Find where the given text appears and provide that cell's center as (X, Y) coordinate. 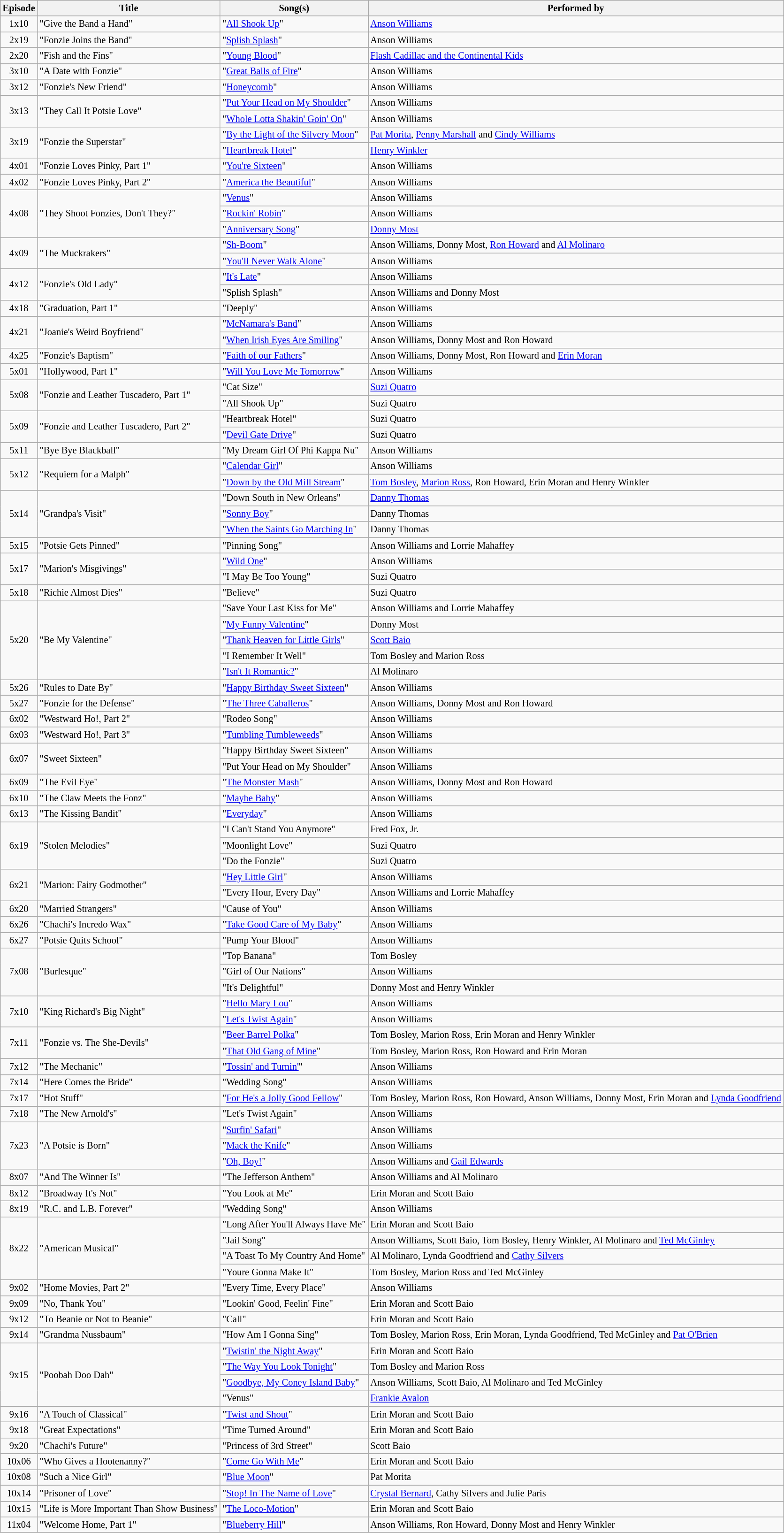
"Sh-Boom" (294, 245)
Title (129, 8)
"Here Comes the Bride" (129, 1082)
"The Three Caballeros" (294, 703)
"Potsie Gets Pinned" (129, 545)
Tom Bosley, Marion Ross, Erin Moran, Lynda Goodfriend, Ted McGinley and Pat O'Brien (576, 1335)
"No, Thank You" (129, 1303)
5x01 (19, 371)
4x08 (19, 213)
"Fonzie and Leather Tuscadero, Part 2" (129, 426)
"Mack the Knife" (294, 1146)
5x11 (19, 451)
Anson Williams, Ron Howard, Donny Most and Henry Winkler (576, 1525)
5x12 (19, 474)
8x07 (19, 1177)
"Do the Fonzie" (294, 861)
3x10 (19, 71)
"Sonny Boy" (294, 514)
"Marion: Fairy Godmother" (129, 884)
"R.C. and L.B. Forever" (129, 1209)
"Chachi's Future" (129, 1446)
Anson Williams and Gail Edwards (576, 1161)
6x10 (19, 798)
"Married Strangers" (129, 909)
"Rodeo Song" (294, 719)
"Fonzie's New Friend" (129, 87)
"Calendar Girl" (294, 466)
"Blueberry Hill" (294, 1525)
"Tossin' and Turnin'" (294, 1066)
Henry Winkler (576, 150)
"The Kissing Bandit" (129, 814)
6x07 (19, 759)
"And The Winner Is" (129, 1177)
4x18 (19, 308)
4x25 (19, 356)
"The Muckrakers" (129, 253)
"Chachi's Incredo Wax" (129, 924)
"The New Arnold's" (129, 1114)
Al Molinaro, Lynda Goodfriend and Cathy Silvers (576, 1256)
"Down by the Old Mill Stream" (294, 482)
"Potsie Quits School" (129, 940)
4x01 (19, 166)
"Grandpa's Visit" (129, 514)
"The Evil Eye" (129, 782)
"Pump Your Blood" (294, 940)
"Westward Ho!, Part 3" (129, 735)
"Fonzie vs. The She-Devils" (129, 1043)
"Take Good Care of My Baby" (294, 924)
6x03 (19, 735)
Anson Williams, Scott Baio, Tom Bosley, Henry Winkler, Al Molinaro and Ted McGinley (576, 1241)
"Give the Band a Hand" (129, 24)
"I Remember It Well" (294, 656)
"Twistin' the Night Away" (294, 1351)
"Hello Mary Lou" (294, 1004)
Donny Most and Henry Winkler (576, 988)
Episode (19, 8)
6x27 (19, 940)
"Rules to Date By" (129, 688)
"How Am I Gonna Sing" (294, 1335)
8x12 (19, 1193)
3x12 (19, 87)
9x16 (19, 1414)
"My Dream Girl Of Phi Kappa Nu" (294, 451)
"My Funny Valentine" (294, 624)
"A Potsie is Born" (129, 1145)
"Great Expectations" (129, 1430)
4x12 (19, 284)
9x18 (19, 1430)
"Top Banana" (294, 956)
Tom Bosley, Marion Ross and Ted McGinley (576, 1272)
"A Toast To My Country And Home" (294, 1256)
"Oh, Boy!" (294, 1161)
9x09 (19, 1303)
"I May Be Too Young" (294, 577)
"They Shoot Fonzies, Don't They?" (129, 213)
"When Irish Eyes Are Smiling" (294, 340)
"Stop! In The Name of Love" (294, 1493)
5x20 (19, 640)
10x14 (19, 1493)
Tom Bosley, Marion Ross, Erin Moran and Henry Winkler (576, 1035)
"Youre Gonna Make It" (294, 1272)
"The Jefferson Anthem" (294, 1177)
7x14 (19, 1082)
2x20 (19, 55)
"Such a Nice Girl" (129, 1477)
"Welcome Home, Part 1" (129, 1525)
"Call" (294, 1319)
"Honeycomb" (294, 87)
"Fonzie Joins the Band" (129, 40)
"Tumbling Tumbleweeds" (294, 735)
"Fonzie's Old Lady" (129, 284)
"Every Hour, Every Day" (294, 893)
10x15 (19, 1509)
"Isn't It Romantic?" (294, 672)
"Great Balls of Fire" (294, 71)
"Goodbye, My Coney Island Baby" (294, 1382)
"The Mechanic" (129, 1066)
9x14 (19, 1335)
"Long After You'll Always Have Me" (294, 1225)
"Everyday" (294, 814)
Anson Williams, Donny Most, Ron Howard and Erin Moran (576, 356)
7x23 (19, 1145)
"Wild One" (294, 561)
"Bye Bye Blackball" (129, 451)
"A Touch of Classical" (129, 1414)
"You Look at Me" (294, 1193)
"Girl of Our Nations" (294, 972)
Anson Williams, Donny Most, Ron Howard and Al Molinaro (576, 245)
6x19 (19, 845)
4x02 (19, 182)
7x08 (19, 972)
2x19 (19, 40)
"Every Time, Every Place" (294, 1288)
"You'll Never Walk Alone" (294, 261)
4x21 (19, 331)
"Be My Valentine" (129, 640)
"Anniversary Song" (294, 230)
"That Old Gang of Mine" (294, 1051)
"Princess of 3rd Street" (294, 1446)
6x20 (19, 909)
"Cat Size" (294, 387)
Anson Williams and Al Molinaro (576, 1177)
5x18 (19, 593)
"Joanie's Weird Boyfriend" (129, 331)
"The Claw Meets the Fonz" (129, 798)
9x02 (19, 1288)
7x17 (19, 1098)
"Fish and the Fins" (129, 55)
"Life is More Important Than Show Business" (129, 1509)
"Maybe Baby" (294, 798)
"Surfin' Safari" (294, 1130)
"I Can't Stand You Anymore" (294, 829)
"Young Blood" (294, 55)
Anson Williams, Scott Baio, Al Molinaro and Ted McGinley (576, 1382)
"King Richard's Big Night" (129, 1011)
Tom Bosley, Marion Ross, Ron Howard, Anson Williams, Donny Most, Erin Moran and Lynda Goodfriend (576, 1098)
"American Musical" (129, 1249)
"America the Beautiful" (294, 182)
"The Way You Look Tonight" (294, 1367)
5x27 (19, 703)
6x09 (19, 782)
5x09 (19, 426)
"A Date with Fonzie" (129, 71)
"Will You Love Me Tomorrow" (294, 371)
8x19 (19, 1209)
"The Loco-Motion" (294, 1509)
"Fonzie's Baptism" (129, 356)
7x12 (19, 1066)
8x22 (19, 1249)
"Westward Ho!, Part 2" (129, 719)
"Grandma Nussbaum" (129, 1335)
"Hot Stuff" (129, 1098)
"Broadway It's Not" (129, 1193)
9x20 (19, 1446)
7x10 (19, 1011)
"Who Gives a Hootenanny?" (129, 1462)
7x11 (19, 1043)
"You're Sixteen" (294, 166)
"Lookin' Good, Feelin' Fine" (294, 1303)
9x15 (19, 1374)
5x08 (19, 395)
"McNamara's Band" (294, 324)
"Cause of You" (294, 909)
"Fonzie and Leather Tuscadero, Part 1" (129, 395)
"Devil Gate Drive" (294, 435)
Flash Cadillac and the Continental Kids (576, 55)
"Pinning Song" (294, 545)
"Stolen Melodies" (129, 845)
"They Call It Potsie Love" (129, 111)
Frankie Avalon (576, 1398)
"Richie Almost Dies" (129, 593)
Performed by (576, 8)
"The Monster Mash" (294, 782)
"It's Late" (294, 276)
"Whole Lotta Shakin' Goin' On" (294, 119)
"Hollywood, Part 1" (129, 371)
Tom Bosley, Marion Ross, Ron Howard, Erin Moran and Henry Winkler (576, 482)
"It's Delightful" (294, 988)
"Rockin' Robin" (294, 214)
"Moonlight Love" (294, 845)
9x12 (19, 1319)
3x19 (19, 143)
"Fonzie Loves Pinky, Part 1" (129, 166)
"Come Go With Me" (294, 1462)
Pat Morita (576, 1477)
"Graduation, Part 1" (129, 308)
5x17 (19, 569)
4x09 (19, 253)
"Poobah Doo Dah" (129, 1374)
"When the Saints Go Marching In" (294, 529)
Fred Fox, Jr. (576, 829)
"To Beanie or Not to Beanie" (129, 1319)
"Blue Moon" (294, 1477)
"By the Light of the Silvery Moon" (294, 135)
"Faith of our Fathers" (294, 356)
1x10 (19, 24)
Song(s) (294, 8)
Anson Williams and Donny Most (576, 292)
"Fonzie the Superstar" (129, 143)
Pat Morita, Penny Marshall and Cindy Williams (576, 135)
"Twist and Shout" (294, 1414)
"Home Movies, Part 2" (129, 1288)
"Thank Heaven for Little Girls" (294, 640)
"Time Turned Around" (294, 1430)
"Deeply" (294, 308)
Tom Bosley (576, 956)
5x15 (19, 545)
Al Molinaro (576, 672)
"Sweet Sixteen" (129, 759)
10x08 (19, 1477)
"Beer Barrel Polka" (294, 1035)
5x14 (19, 514)
Tom Bosley, Marion Ross, Ron Howard and Erin Moran (576, 1051)
"Down South in New Orleans" (294, 498)
"Fonzie for the Defense" (129, 703)
6x21 (19, 884)
"Prisoner of Love" (129, 1493)
3x13 (19, 111)
5x26 (19, 688)
Crystal Bernard, Cathy Silvers and Julie Paris (576, 1493)
"Hey Little Girl" (294, 877)
6x26 (19, 924)
11x04 (19, 1525)
6x02 (19, 719)
"Save Your Last Kiss for Me" (294, 608)
"Marion's Misgivings" (129, 569)
"Fonzie Loves Pinky, Part 2" (129, 182)
"For He's a Jolly Good Fellow" (294, 1098)
"Burlesque" (129, 972)
10x06 (19, 1462)
7x18 (19, 1114)
"Requiem for a Malph" (129, 474)
"Jail Song" (294, 1241)
"Believe" (294, 593)
6x13 (19, 814)
